For the text-containing cell, return its midpoint in [x, y] coordinate format. 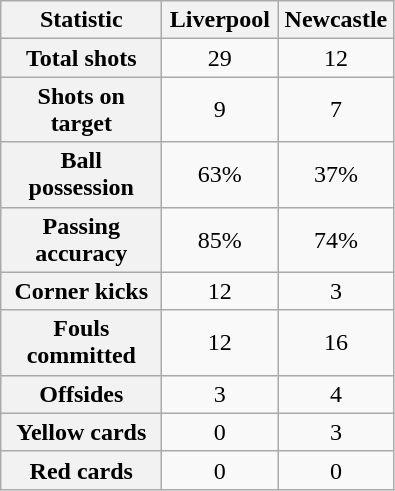
Yellow cards [82, 432]
Newcastle [336, 20]
Ball possession [82, 174]
Red cards [82, 470]
16 [336, 342]
Passing accuracy [82, 240]
Offsides [82, 394]
Total shots [82, 58]
4 [336, 394]
85% [220, 240]
Liverpool [220, 20]
29 [220, 58]
Corner kicks [82, 291]
63% [220, 174]
7 [336, 110]
74% [336, 240]
Fouls committed [82, 342]
Statistic [82, 20]
9 [220, 110]
Shots on target [82, 110]
37% [336, 174]
